Return the [x, y] coordinate for the center point of the cell that contains the specified text.  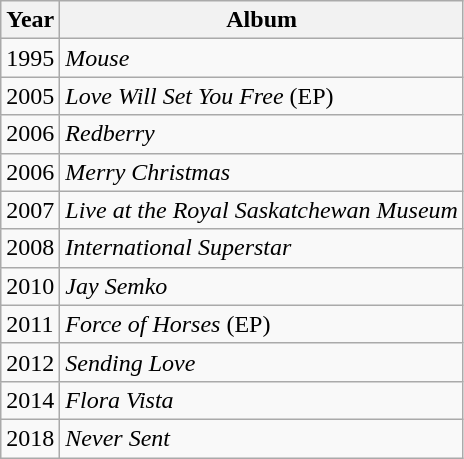
Love Will Set You Free (EP) [262, 96]
Jay Semko [262, 286]
2010 [30, 286]
2014 [30, 400]
Merry Christmas [262, 172]
1995 [30, 58]
2008 [30, 248]
Never Sent [262, 438]
2018 [30, 438]
2012 [30, 362]
Sending Love [262, 362]
2005 [30, 96]
Live at the Royal Saskatchewan Museum [262, 210]
Flora Vista [262, 400]
Redberry [262, 134]
Year [30, 20]
Force of Horses (EP) [262, 324]
2011 [30, 324]
Album [262, 20]
International Superstar [262, 248]
Mouse [262, 58]
2007 [30, 210]
